Pinpoint the cell where the given text exists, returning its (x, y) midpoint coordinate. 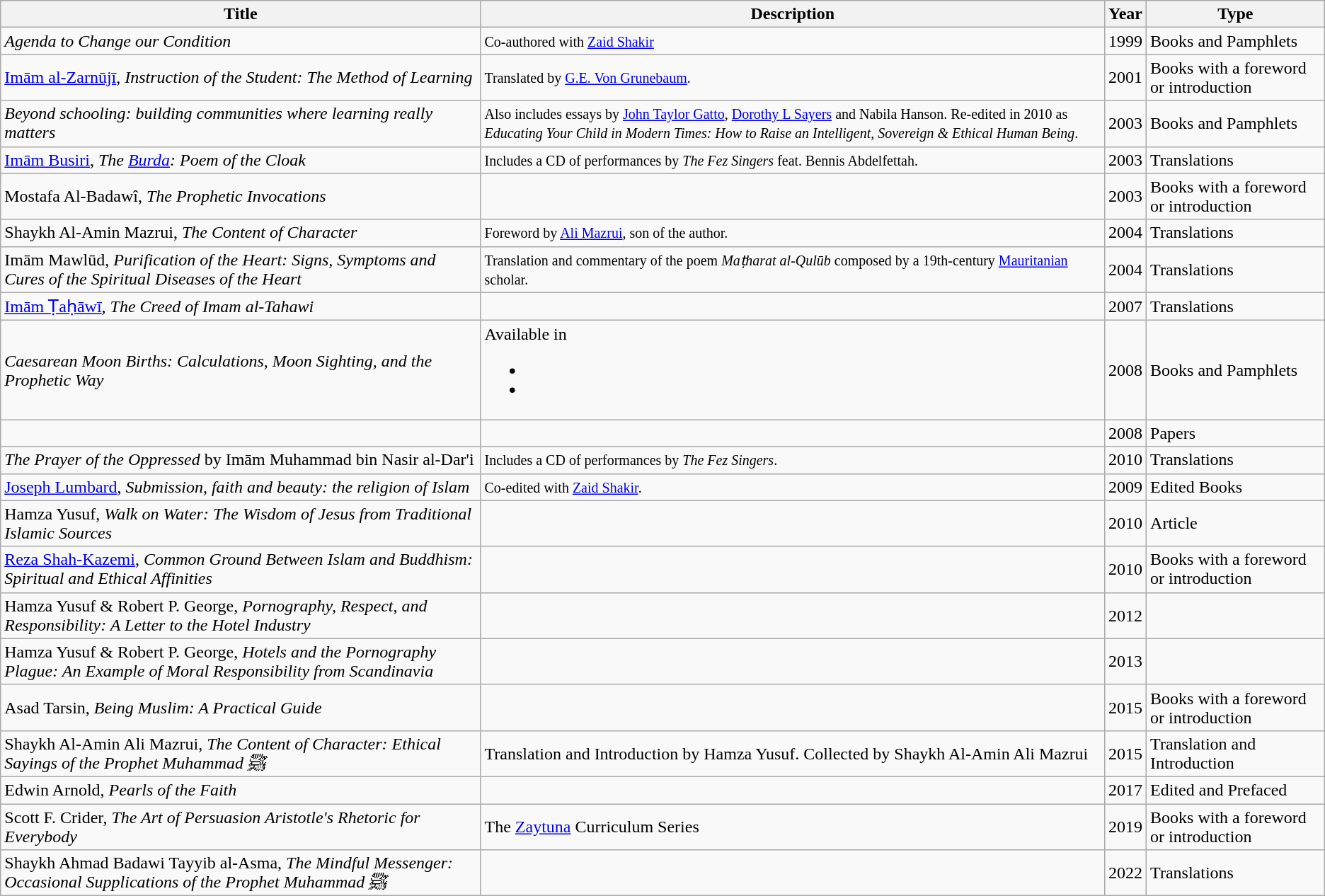
2012 (1125, 616)
Edited and Prefaced (1236, 790)
2019 (1125, 827)
2022 (1125, 873)
Hamza Yusuf & Robert P. George, Pornography, Respect, and Responsibility: A Letter to the Hotel Industry (241, 616)
Translation and Introduction by Hamza Yusuf. Collected by Shaykh Al-Amin Ali Mazrui (793, 753)
Edited Books (1236, 487)
Translation and Introduction (1236, 753)
Translated by G.E. Von Grunebaum. (793, 78)
2013 (1125, 661)
1999 (1125, 41)
Shaykh Al-Amin Mazrui, The Content of Character (241, 233)
Scott F. Crider, The Art of Persuasion Aristotle's Rhetoric for Everybody (241, 827)
Includes a CD of performances by The Fez Singers. (793, 460)
2001 (1125, 78)
Imām Busiri, The Burda: Poem of the Cloak (241, 160)
Imām Mawlūd, Purification of the Heart: Signs, Symptoms and Cures of the Spiritual Diseases of the Heart (241, 269)
2007 (1125, 306)
Reza Shah-Kazemi, Common Ground Between Islam and Buddhism: Spiritual and Ethical Affinities (241, 569)
Includes a CD of performances by The Fez Singers feat. Bennis Abdelfettah. (793, 160)
2009 (1125, 487)
Imām al-Zarnūjī, Instruction of the Student: The Method of Learning (241, 78)
2017 (1125, 790)
Papers (1236, 433)
Foreword by Ali Mazrui, son of the author. (793, 233)
The Prayer of the Oppressed by Imām Muhammad bin Nasir al-Dar'i (241, 460)
Hamza Yusuf, Walk on Water: The Wisdom of Jesus from Traditional Islamic Sources (241, 524)
Agenda to Change our Condition (241, 41)
Type (1236, 14)
Hamza Yusuf & Robert P. George, Hotels and the Pornography Plague: An Example of Moral Responsibility from Scandinavia (241, 661)
Description (793, 14)
Year (1125, 14)
Caesarean Moon Births: Calculations, Moon Sighting, and the Prophetic Way (241, 370)
Mostafa Al-Badawî, The Prophetic Invocations (241, 197)
Edwin Arnold, Pearls of the Faith (241, 790)
Shaykh Ahmad Badawi Tayyib al-Asma, The Mindful Messenger: Occasional Supplications of the Prophet Muhammad ﷺ (241, 873)
Title (241, 14)
Joseph Lumbard, Submission, faith and beauty: the religion of Islam (241, 487)
Available in (793, 370)
Article (1236, 524)
Co-authored with Zaid Shakir (793, 41)
Co-edited with Zaid Shakir. (793, 487)
Beyond schooling: building communities where learning really matters (241, 123)
Shaykh Al-Amin Ali Mazrui, The Content of Character: Ethical Sayings of the Prophet Muhammad ﷺ (241, 753)
Imām Ṭaḥāwī, The Creed of Imam al-Tahawi (241, 306)
Translation and commentary of the poem Maṭharat al-Qulūb composed by a 19th-century Mauritanian scholar. (793, 269)
Asad Tarsin, Being Muslim: A Practical Guide (241, 708)
The Zaytuna Curriculum Series (793, 827)
